Detect which cell encompasses the target text, then output its [x, y] center coordinate. 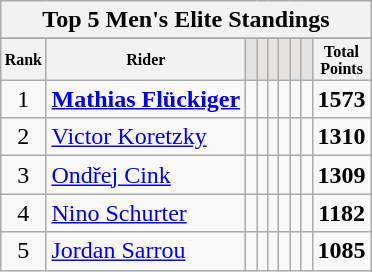
Rank [24, 60]
TotalPoints [342, 60]
Jordan Sarrou [146, 251]
1309 [342, 175]
3 [24, 175]
Rider [146, 60]
4 [24, 213]
1182 [342, 213]
Ondřej Cink [146, 175]
Victor Koretzky [146, 137]
1310 [342, 137]
2 [24, 137]
Mathias Flückiger [146, 99]
1 [24, 99]
Nino Schurter [146, 213]
1085 [342, 251]
5 [24, 251]
Top 5 Men's Elite Standings [186, 20]
1573 [342, 99]
